Determine the [x, y] coordinate at the center of the cell enclosing the given text.  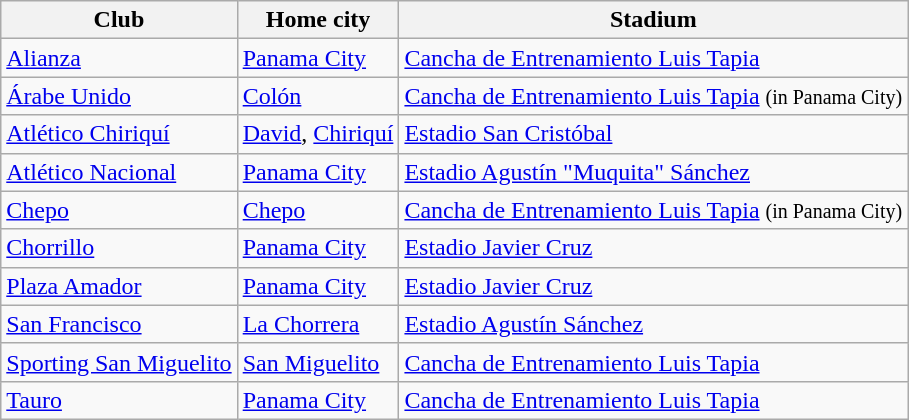
La Chorrera [318, 324]
Árabe Unido [119, 96]
Chorrillo [119, 248]
Tauro [119, 400]
Atlético Nacional [119, 172]
San Miguelito [318, 362]
Alianza [119, 58]
Atlético Chiriquí [119, 134]
Estadio Agustín "Muquita" Sánchez [654, 172]
San Francisco [119, 324]
Sporting San Miguelito [119, 362]
Club [119, 20]
Plaza Amador [119, 286]
Stadium [654, 20]
David, Chiriquí [318, 134]
Estadio Agustín Sánchez [654, 324]
Estadio San Cristóbal [654, 134]
Colón [318, 96]
Home city [318, 20]
